Output the [X, Y] coordinate of the center of the cell containing the given text.  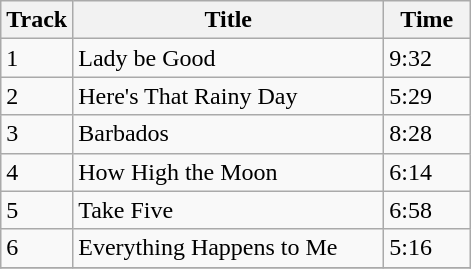
Track [37, 20]
3 [37, 134]
Everything Happens to Me [228, 248]
8:28 [427, 134]
How High the Moon [228, 172]
Take Five [228, 210]
Title [228, 20]
5:29 [427, 96]
Here's That Rainy Day [228, 96]
Lady be Good [228, 58]
5:16 [427, 248]
2 [37, 96]
6 [37, 248]
4 [37, 172]
5 [37, 210]
6:14 [427, 172]
Time [427, 20]
9:32 [427, 58]
1 [37, 58]
6:58 [427, 210]
Barbados [228, 134]
